Provide the [x, y] coordinate of the cell's center where the given text is located.  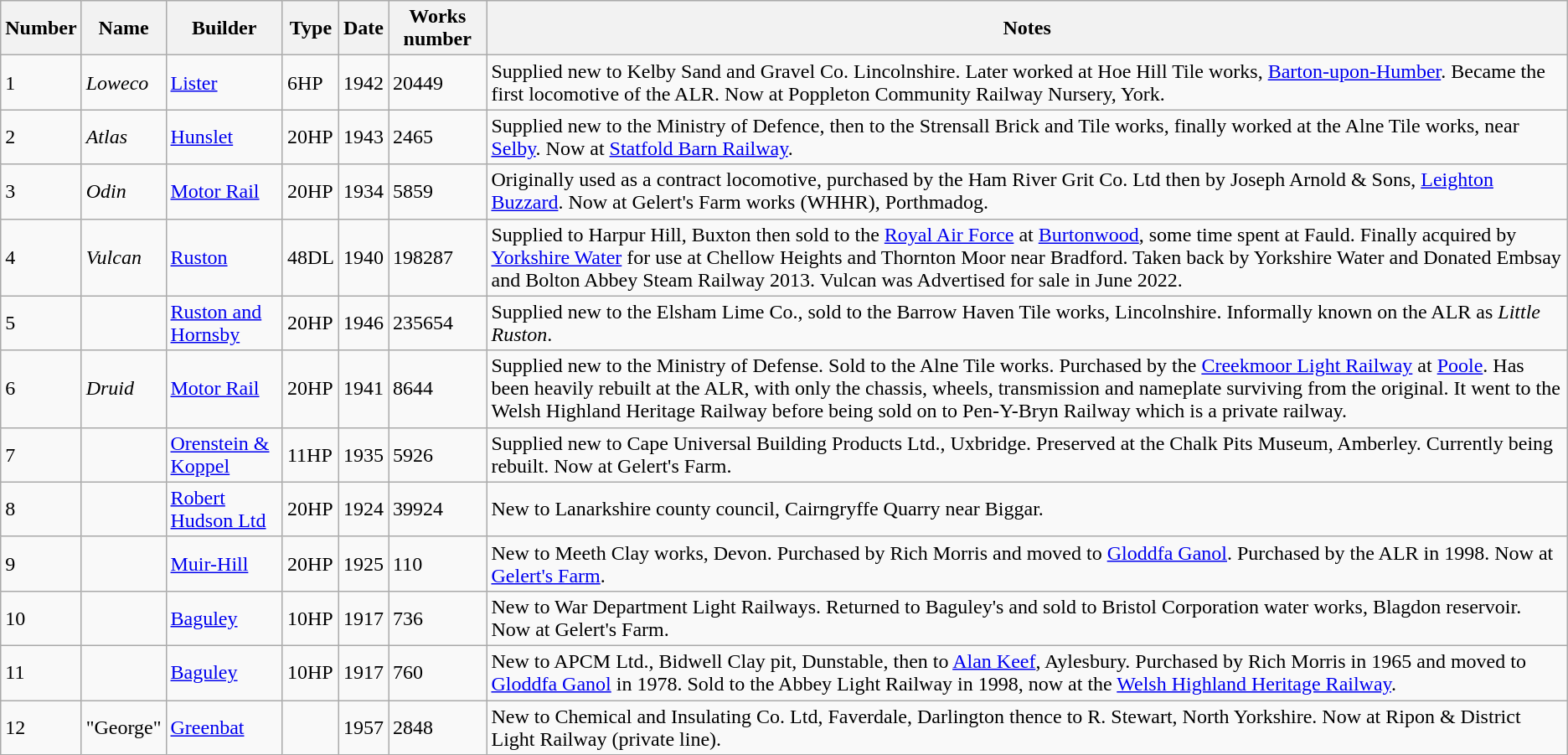
Name [124, 28]
Loweco [124, 82]
"George" [124, 727]
10 [41, 618]
Greenbat [224, 727]
Druid [124, 389]
Notes [1027, 28]
760 [437, 672]
7 [41, 454]
Lister [224, 82]
1935 [364, 454]
5 [41, 323]
Atlas [124, 137]
4 [41, 257]
Robert Hudson Ltd [224, 509]
Type [310, 28]
48DL [310, 257]
1925 [364, 563]
New to Meeth Clay works, Devon. Purchased by Rich Morris and moved to Gloddfa Ganol. Purchased by the ALR in 1998. Now at Gelert's Farm. [1027, 563]
12 [41, 727]
New to Lanarkshire county council, Cairngryffe Quarry near Biggar. [1027, 509]
Vulcan [124, 257]
Supplied new to the Elsham Lime Co., sold to the Barrow Haven Tile works, Lincolnshire. Informally known on the ALR as Little Ruston. [1027, 323]
1957 [364, 727]
New to War Department Light Railways. Returned to Baguley's and sold to Bristol Corporation water works, Blagdon reservoir. Now at Gelert's Farm. [1027, 618]
1943 [364, 137]
1924 [364, 509]
Hunslet [224, 137]
11 [41, 672]
Orenstein & Koppel [224, 454]
Muir-Hill [224, 563]
Ruston and Hornsby [224, 323]
6 [41, 389]
736 [437, 618]
8 [41, 509]
2465 [437, 137]
Odin [124, 191]
3 [41, 191]
Builder [224, 28]
6HP [310, 82]
1941 [364, 389]
20449 [437, 82]
1942 [364, 82]
Number [41, 28]
5926 [437, 454]
2 [41, 137]
9 [41, 563]
1940 [364, 257]
1 [41, 82]
39924 [437, 509]
11HP [310, 454]
1946 [364, 323]
8644 [437, 389]
Ruston [224, 257]
Works number [437, 28]
2848 [437, 727]
Date [364, 28]
5859 [437, 191]
110 [437, 563]
198287 [437, 257]
235654 [437, 323]
1934 [364, 191]
